Scan for the cell matching the given text and deliver its (x, y) coordinate at center. 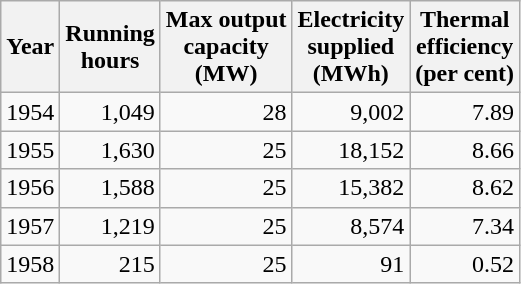
1,219 (110, 226)
1957 (30, 226)
1958 (30, 264)
8,574 (351, 226)
8.62 (465, 188)
1955 (30, 150)
Year (30, 47)
7.34 (465, 226)
7.89 (465, 112)
1,049 (110, 112)
0.52 (465, 264)
1954 (30, 112)
Runninghours (110, 47)
9,002 (351, 112)
1,588 (110, 188)
1956 (30, 188)
15,382 (351, 188)
Electricitysupplied(MWh) (351, 47)
28 (226, 112)
91 (351, 264)
8.66 (465, 150)
18,152 (351, 150)
Thermalefficiency(per cent) (465, 47)
1,630 (110, 150)
215 (110, 264)
Max outputcapacity(MW) (226, 47)
